Find where the given text appears and provide that cell's center as (x, y) coordinate. 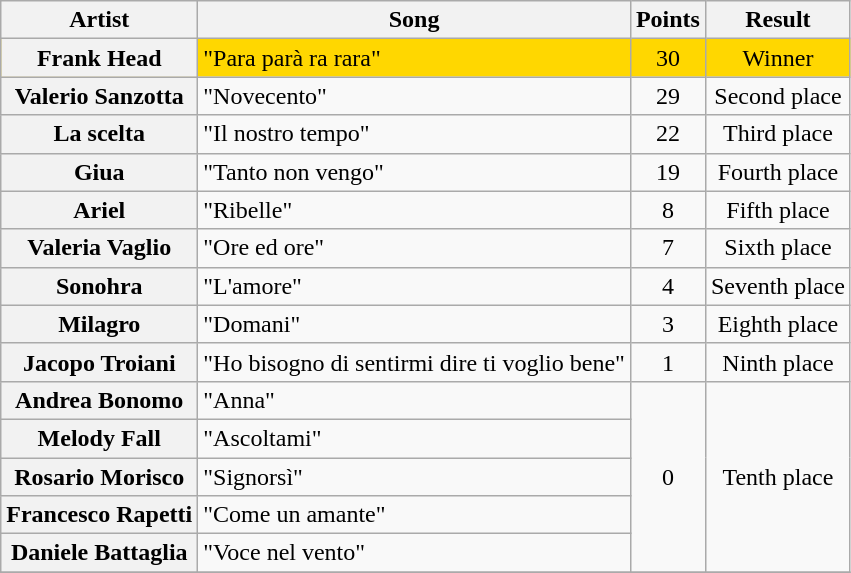
Points (668, 20)
Milagro (100, 324)
Daniele Battaglia (100, 553)
Sixth place (778, 248)
Sonohra (100, 286)
22 (668, 134)
"Ascoltami" (414, 438)
Andrea Bonomo (100, 400)
19 (668, 172)
7 (668, 248)
Tenth place (778, 476)
"Para parà ra rara" (414, 58)
Ninth place (778, 362)
3 (668, 324)
Valerio Sanzotta (100, 96)
Result (778, 20)
Jacopo Troiani (100, 362)
4 (668, 286)
1 (668, 362)
Winner (778, 58)
"Anna" (414, 400)
"Ore ed ore" (414, 248)
La scelta (100, 134)
"Tanto non vengo" (414, 172)
"Come un amante" (414, 515)
Francesco Rapetti (100, 515)
"Voce nel vento" (414, 553)
Seventh place (778, 286)
"Ho bisogno di sentirmi dire ti voglio bene" (414, 362)
Melody Fall (100, 438)
Giua (100, 172)
30 (668, 58)
Ariel (100, 210)
Fifth place (778, 210)
Frank Head (100, 58)
Artist (100, 20)
29 (668, 96)
"Il nostro tempo" (414, 134)
8 (668, 210)
Rosario Morisco (100, 477)
"Domani" (414, 324)
0 (668, 476)
"Signorsì" (414, 477)
Song (414, 20)
Valeria Vaglio (100, 248)
Third place (778, 134)
"Ribelle" (414, 210)
Second place (778, 96)
Eighth place (778, 324)
"L'amore" (414, 286)
"Novecento" (414, 96)
Fourth place (778, 172)
